Return the (x, y) coordinate for the center point of the cell that contains the specified text.  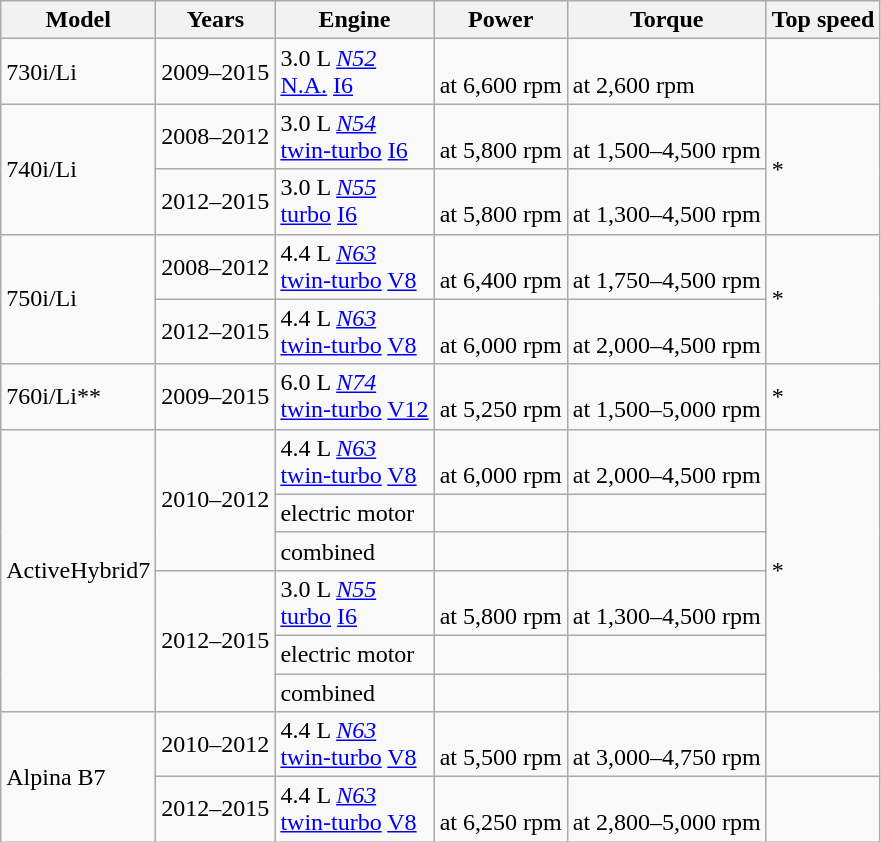
740i/Li (78, 169)
at 6,250 rpm (500, 810)
Model (78, 20)
Years (216, 20)
at 5,500 rpm (500, 744)
Torque (666, 20)
at 1,500–4,500 rpm (666, 136)
at 2,600 rpm (666, 72)
Top speed (823, 20)
3.0 L N54 twin-turbo I6 (354, 136)
6.0 L N74 twin-turbo V12 (354, 396)
ActiveHybrid7 (78, 570)
at 2,800–5,000 rpm (666, 810)
760i/Li** (78, 396)
at 6,600 rpm (500, 72)
at 6,400 rpm (500, 266)
at 1,750–4,500 rpm (666, 266)
at 1,500–5,000 rpm (666, 396)
730i/Li (78, 72)
at 5,250 rpm (500, 396)
Alpina B7 (78, 777)
Power (500, 20)
750i/Li (78, 299)
at 3,000–4,750 rpm (666, 744)
Engine (354, 20)
3.0 L N52 N.A. I6 (354, 72)
